Identify which cell holds the provided text, then report its (x, y) central coordinate. 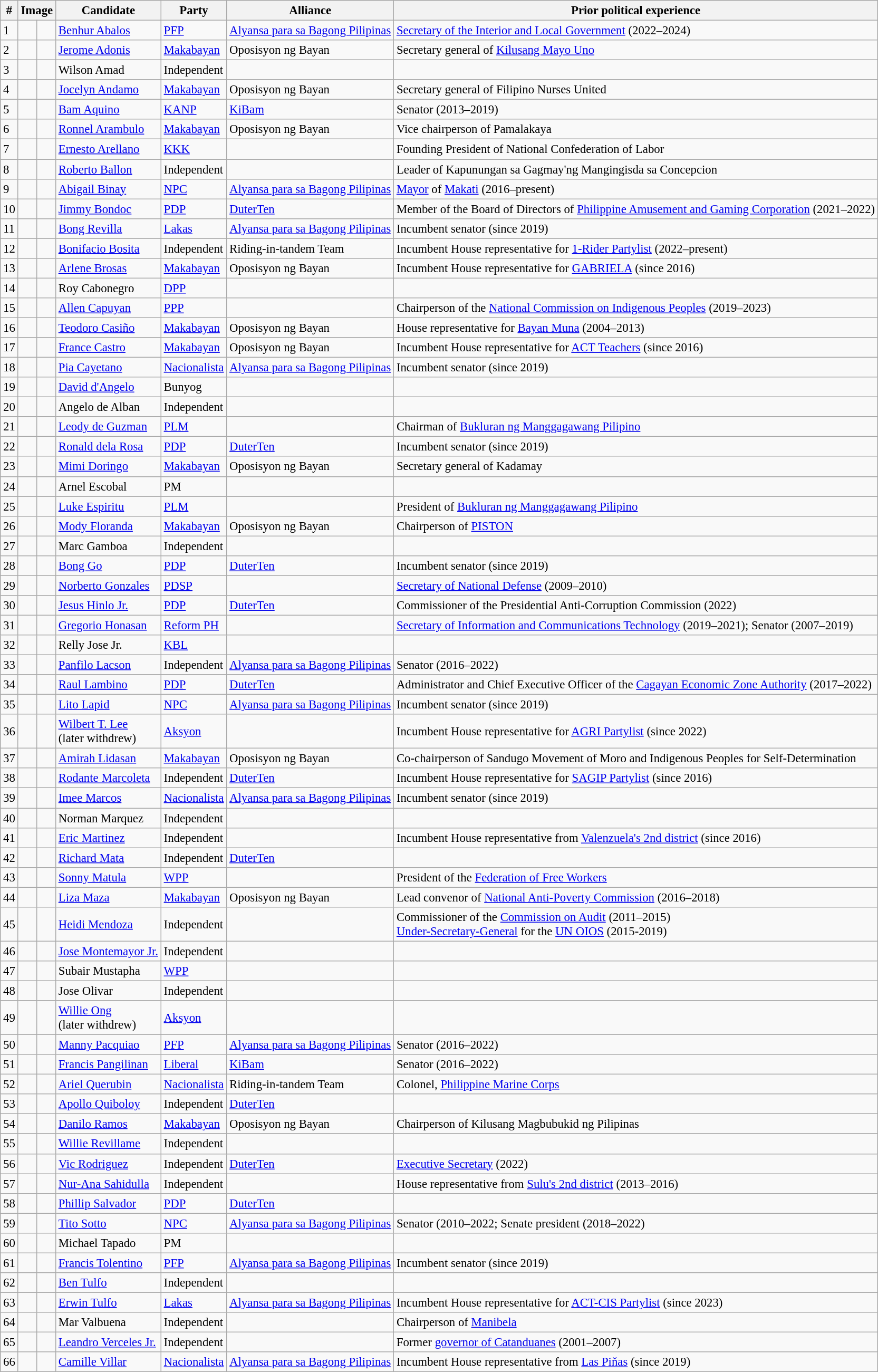
11 (9, 228)
Secretary of the Interior and Local Government (2022–2024) (636, 31)
Francis Pangilinan (108, 1064)
49 (9, 1018)
Phillip Salvador (108, 1203)
46 (9, 951)
12 (9, 248)
Marc Gamboa (108, 546)
Tito Sotto (108, 1223)
10 (9, 209)
15 (9, 308)
51 (9, 1064)
Lito Lapid (108, 705)
35 (9, 705)
Senator (2010–2022; Senate president (2018–2022) (636, 1223)
34 (9, 685)
50 (9, 1045)
Member of the Board of Directors of Philippine Amusement and Gaming Corporation (2021–2022) (636, 209)
Danilo Ramos (108, 1124)
Wilbert T. Lee(later withdrew) (108, 731)
Panfilo Lacson (108, 665)
Luke Espiritu (108, 506)
55 (9, 1144)
Sonny Matula (108, 877)
Co-chairperson of Sandugo Movement of Moro and Indigenous Peoples for Self-Determination (636, 759)
Norberto Gonzales (108, 586)
Norman Marquez (108, 818)
Rodante Marcoleta (108, 778)
41 (9, 838)
27 (9, 546)
Incumbent House representative for AGRI Partylist (since 2022) (636, 731)
26 (9, 526)
30 (9, 606)
20 (9, 407)
Incumbent House representative for 1-Rider Partylist (2022–present) (636, 248)
42 (9, 858)
Commissioner of the Commission on Audit (2011–2015) Under-Secretary-General for the UN OIOS (2015-2019) (636, 924)
Chairperson of Manibela (636, 1322)
52 (9, 1085)
Michael Tapado (108, 1243)
Mayor of Makati (2016–present) (636, 189)
House representative for Bayan Muna (2004–2013) (636, 328)
# (9, 11)
18 (9, 368)
60 (9, 1243)
Chairman of Bukluran ng Manggagawang Pilipino (636, 427)
25 (9, 506)
Leader of Kapunungan sa Gagmay'ng Mangingisda sa Concepcion (636, 169)
Mimi Doringo (108, 467)
Manny Pacquiao (108, 1045)
5 (9, 110)
Secretary general of Filipino Nurses United (636, 90)
Arnel Escobal (108, 486)
Incumbent House representative from Las Piňas (since 2019) (636, 1362)
37 (9, 759)
Prior political experience (636, 11)
17 (9, 348)
47 (9, 971)
Benhur Abalos (108, 31)
House representative from Sulu's 2nd district (2013–2016) (636, 1184)
24 (9, 486)
President of the Federation of Free Workers (636, 877)
Eric Martinez (108, 838)
29 (9, 586)
Subair Mustapha (108, 971)
Heidi Mendoza (108, 924)
39 (9, 798)
Mar Valbuena (108, 1322)
Vic Rodriguez (108, 1164)
Apollo Quiboloy (108, 1104)
65 (9, 1342)
Party (194, 11)
Senator (2013–2019) (636, 110)
7 (9, 149)
Secretary general of Kilusang Mayo Uno (636, 50)
16 (9, 328)
Jocelyn Andamo (108, 90)
66 (9, 1362)
31 (9, 625)
Administrator and Chief Executive Officer of the Cagayan Economic Zone Authority (2017–2022) (636, 685)
Abigail Binay (108, 189)
Alliance (310, 11)
23 (9, 467)
63 (9, 1302)
14 (9, 288)
Leody de Guzman (108, 427)
Executive Secretary (2022) (636, 1164)
19 (9, 387)
DPP (194, 288)
Erwin Tulfo (108, 1302)
Ronnel Arambulo (108, 129)
Francis Tolentino (108, 1263)
Bunyog (194, 387)
Richard Mata (108, 858)
Ronald dela Rosa (108, 447)
Relly Jose Jr. (108, 645)
59 (9, 1223)
Wilson Amad (108, 70)
6 (9, 129)
Chairperson of PISTON (636, 526)
Imee Marcos (108, 798)
Mody Floranda (108, 526)
2 (9, 50)
43 (9, 877)
Lead convenor of National Anti-Poverty Commission (2016–2018) (636, 897)
33 (9, 665)
9 (9, 189)
Leandro Verceles Jr. (108, 1342)
64 (9, 1322)
Chairperson of the National Commission on Indigenous Peoples (2019–2023) (636, 308)
Pia Cayetano (108, 368)
Incumbent House representative for ACT Teachers (since 2016) (636, 348)
PPP (194, 308)
Secretary of Information and Communications Technology (2019–2021); Senator (2007–2019) (636, 625)
56 (9, 1164)
40 (9, 818)
Nur-Ana Sahidulla (108, 1184)
8 (9, 169)
22 (9, 447)
Founding President of National Confederation of Labor (636, 149)
Ben Tulfo (108, 1283)
61 (9, 1263)
62 (9, 1283)
KKK (194, 149)
Teodoro Casiño (108, 328)
1 (9, 31)
48 (9, 991)
Incumbent House representative for SAGIP Partylist (since 2016) (636, 778)
Roberto Ballon (108, 169)
44 (9, 897)
58 (9, 1203)
Amirah Lidasan (108, 759)
Bam Aquino (108, 110)
Commissioner of the Presidential Anti-Corruption Commission (2022) (636, 606)
Jesus Hinlo Jr. (108, 606)
David d'Angelo (108, 387)
Allen Capuyan (108, 308)
Secretary of National Defense (2009–2010) (636, 586)
57 (9, 1184)
Incumbent House representative from Valenzuela's 2nd district (since 2016) (636, 838)
Jerome Adonis (108, 50)
Incumbent House representative for GABRIELA (since 2016) (636, 268)
Raul Lambino (108, 685)
36 (9, 731)
Jose Montemayor Jr. (108, 951)
Bonifacio Bosita (108, 248)
54 (9, 1124)
Image (37, 11)
Secretary general of Kadamay (636, 467)
28 (9, 566)
PDSP (194, 586)
13 (9, 268)
38 (9, 778)
Bong Go (108, 566)
Willie Ong(later withdrew) (108, 1018)
Camille Villar (108, 1362)
KANP (194, 110)
4 (9, 90)
Jimmy Bondoc (108, 209)
Reform PH (194, 625)
France Castro (108, 348)
Incumbent House representative for ACT-CIS Partylist (since 2023) (636, 1302)
21 (9, 427)
Jose Olivar (108, 991)
45 (9, 924)
Gregorio Honasan (108, 625)
3 (9, 70)
53 (9, 1104)
Angelo de Alban (108, 407)
Liberal (194, 1064)
Bong Revilla (108, 228)
Colonel, Philippine Marine Corps (636, 1085)
Liza Maza (108, 897)
Chairperson of Kilusang Magbubukid ng Pilipinas (636, 1124)
Vice chairperson of Pamalakaya (636, 129)
32 (9, 645)
President of Bukluran ng Manggagawang Pilipino (636, 506)
Former governor of Catanduanes (2001–2007) (636, 1342)
Ernesto Arellano (108, 149)
Roy Cabonegro (108, 288)
KBL (194, 645)
Willie Revillame (108, 1144)
Candidate (108, 11)
Ariel Querubin (108, 1085)
Arlene Brosas (108, 268)
